Return the [x, y] coordinate for the center point of the cell that contains the specified text.  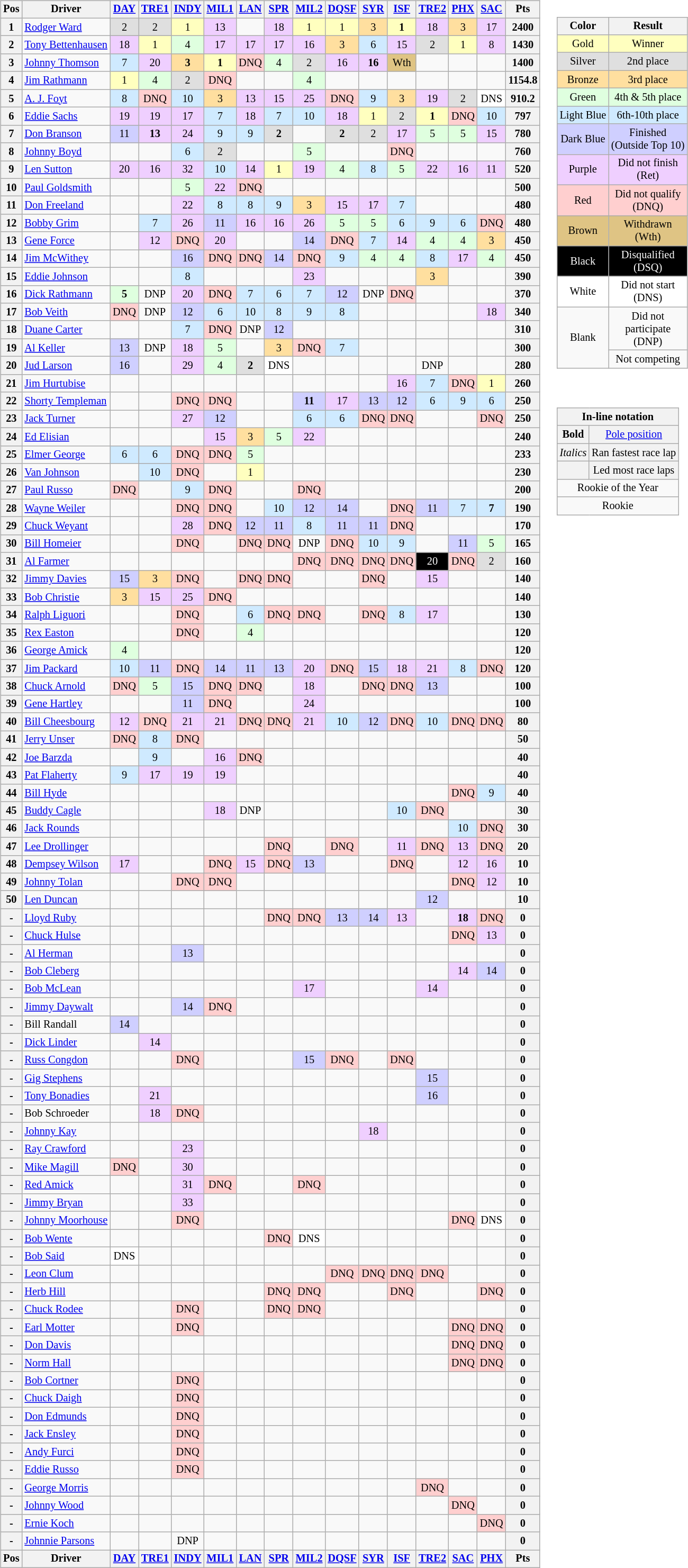
46 [11, 829]
Eddie Sachs [66, 116]
Paul Russo [66, 490]
230 [523, 473]
Result [648, 26]
38 [11, 686]
Bob Schroeder [66, 1113]
Rodger Ward [66, 27]
Silver [583, 61]
165 [523, 543]
Elmer George [66, 455]
Tony Bettenhausen [66, 45]
190 [523, 508]
In-line notation Bold Pole position Italics Ran fastest race lap Led most race laps Rookie of the Year Rookie [622, 454]
White [583, 292]
3rd place [648, 79]
233 [523, 455]
2nd place [648, 61]
Leon Clum [66, 1274]
43 [11, 775]
Johnny Moorhouse [66, 1220]
36 [11, 650]
Gold [583, 44]
Don Freeland [66, 205]
Johnnie Parsons [66, 1541]
Chuck Arnold [66, 686]
Withdrawn(Wth) [648, 231]
Joe Barzda [66, 757]
Jack Rounds [66, 829]
Ernie Koch [66, 1523]
Bob McLean [66, 989]
Dempsey Wilson [66, 864]
Bill Homeier [66, 543]
797 [523, 116]
Don Davis [66, 1345]
Red [583, 200]
Jack Ensley [66, 1434]
370 [523, 294]
Green [583, 97]
Dick Linder [66, 1043]
Johnny Boyd [66, 152]
Not competing [648, 359]
37 [11, 668]
Dark Blue [583, 139]
Don Branson [66, 134]
340 [523, 312]
Winner [648, 44]
Len Duncan [66, 900]
Shorty Templeman [66, 401]
Red Amick [66, 1185]
Did not finish(Ret) [648, 170]
Andy Furci [66, 1452]
Jimmy Davies [66, 579]
Johnny Thomson [66, 63]
Paul Goldsmith [66, 187]
Purple [583, 170]
Blank [583, 338]
A. J. Foyt [66, 98]
Bronze [583, 79]
Chuck Daigh [66, 1399]
Gene Hartley [66, 704]
Al Herman [66, 953]
In-line notation [618, 417]
Van Johnson [66, 473]
Ed Elisian [66, 437]
Russ Congdon [66, 1060]
Bob Cortner [66, 1381]
Herb Hill [66, 1292]
44 [11, 793]
Did not qualify(DNQ) [648, 200]
Did notparticipate(DNP) [648, 329]
Chuck Weyant [66, 526]
910.2 [523, 98]
Tony Bonadies [66, 1096]
Buddy Cagle [66, 811]
48 [11, 864]
Gig Stephens [66, 1078]
Pat Flaherty [66, 775]
Bold [574, 434]
Al Farmer [66, 561]
Jimmy Daywalt [66, 1007]
500 [523, 187]
Color [583, 26]
49 [11, 882]
34 [11, 615]
George Morris [66, 1488]
240 [523, 437]
Rookie of the Year [618, 488]
Dick Rathmann [66, 294]
35 [11, 633]
Jack Turner [66, 419]
Bob Said [66, 1256]
Lee Drollinger [66, 846]
Brown [583, 231]
Johnny Kay [66, 1131]
Jim Rathmann [66, 80]
Rookie [618, 506]
George Amick [66, 650]
Ralph Liguori [66, 615]
Ran fastest race lap [634, 452]
Finished(Outside Top 10) [648, 139]
6th-10th place [648, 115]
780 [523, 134]
1154.8 [523, 80]
Pole position [634, 434]
Don Edmunds [66, 1416]
Jimmy Bryan [66, 1203]
Bob Veith [66, 312]
Johnny Tolan [66, 882]
Ray Crawford [66, 1149]
1430 [523, 45]
Jud Larson [66, 366]
300 [523, 348]
Wayne Weiler [66, 508]
Len Sutton [66, 170]
200 [523, 490]
Jerry Unser [66, 740]
310 [523, 330]
Light Blue [583, 115]
41 [11, 740]
170 [523, 526]
Eddie Russo [66, 1470]
4th & 5th place [648, 97]
Bob Christie [66, 597]
Rex Easton [66, 633]
Lloyd Ruby [66, 918]
Bill Cheesbourg [66, 722]
Johnny Wood [66, 1506]
Did not start(DNS) [648, 292]
Disqualified(DSQ) [648, 261]
Bob Cleberg [66, 971]
42 [11, 757]
260 [523, 383]
Jim Hurtubise [66, 383]
Norm Hall [66, 1363]
Bob Wente [66, 1238]
Bill Hyde [66, 793]
45 [11, 811]
Bill Randall [66, 1025]
Chuck Hulse [66, 936]
Eddie Johnson [66, 276]
390 [523, 276]
520 [523, 170]
160 [523, 561]
Jim McWithey [66, 259]
Chuck Rodee [66, 1310]
Bobby Grim [66, 223]
1400 [523, 63]
Jim Packard [66, 668]
Earl Motter [66, 1327]
Duane Carter [66, 330]
39 [11, 704]
Wth [402, 63]
Led most race laps [634, 470]
2400 [523, 27]
280 [523, 366]
Black [583, 261]
Italics [574, 452]
Gene Force [66, 241]
Mike Magill [66, 1167]
760 [523, 152]
130 [523, 615]
80 [523, 722]
47 [11, 846]
Al Keller [66, 348]
